Locate the cell with the specified text and output its (X, Y) center coordinate. 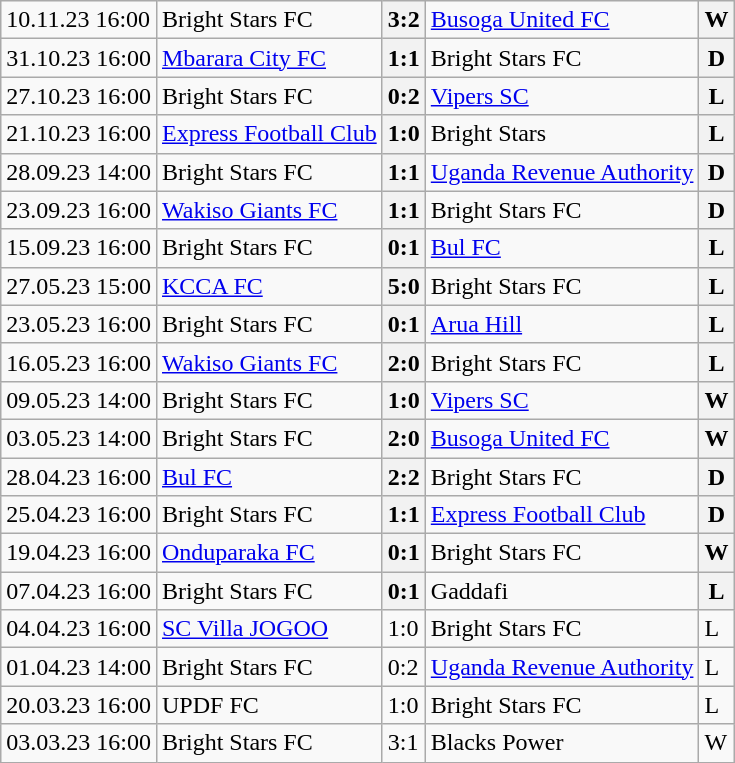
Blacks Power (562, 743)
20.03.23 16:00 (79, 705)
3:2 (404, 20)
Arua Hill (562, 324)
Onduparaka FC (269, 553)
Gaddafi (562, 591)
15.09.23 16:00 (79, 248)
19.04.23 16:00 (79, 553)
21.10.23 16:00 (79, 134)
23.05.23 16:00 (79, 324)
03.03.23 16:00 (79, 743)
03.05.23 14:00 (79, 438)
5:0 (404, 286)
2:2 (404, 477)
04.04.23 16:00 (79, 629)
28.04.23 16:00 (79, 477)
23.09.23 16:00 (79, 210)
27.10.23 16:00 (79, 96)
07.04.23 16:00 (79, 591)
SC Villa JOGOO (269, 629)
KCCA FC (269, 286)
3:1 (404, 743)
01.04.23 14:00 (79, 667)
UPDF FC (269, 705)
Bright Stars (562, 134)
09.05.23 14:00 (79, 400)
Mbarara City FC (269, 58)
25.04.23 16:00 (79, 515)
10.11.23 16:00 (79, 20)
16.05.23 16:00 (79, 362)
27.05.23 15:00 (79, 286)
31.10.23 16:00 (79, 58)
28.09.23 14:00 (79, 172)
